Pinpoint the cell where the given text exists, returning its (x, y) midpoint coordinate. 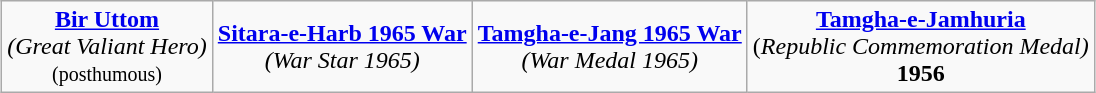
Tamgha-e-Jamhuria(Republic Commemoration Medal)1956 (920, 47)
Tamgha-e-Jang 1965 War(War Medal 1965) (610, 47)
Sitara-e-Harb 1965 War(War Star 1965) (342, 47)
Bir Uttom(Great Valiant Hero)(posthumous) (108, 47)
